Capture the cell that displays the provided text and extract its [x, y] central coordinate. 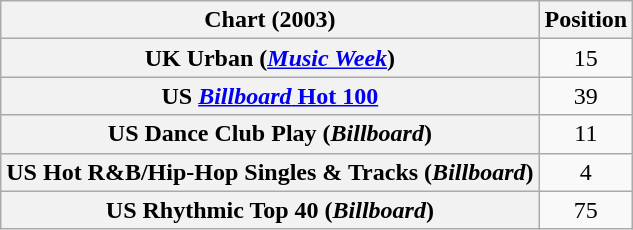
4 [586, 172]
US Billboard Hot 100 [270, 96]
US Hot R&B/Hip-Hop Singles & Tracks (Billboard) [270, 172]
39 [586, 96]
11 [586, 134]
Chart (2003) [270, 20]
US Rhythmic Top 40 (Billboard) [270, 210]
Position [586, 20]
75 [586, 210]
UK Urban (Music Week) [270, 58]
US Dance Club Play (Billboard) [270, 134]
15 [586, 58]
